Scan for the cell matching the given text and deliver its (X, Y) coordinate at center. 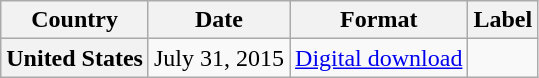
Format (379, 20)
Country (75, 20)
Label (503, 20)
United States (75, 58)
Date (218, 20)
Digital download (379, 58)
July 31, 2015 (218, 58)
